Determine the (X, Y) coordinate at the center of the cell enclosing the given text.  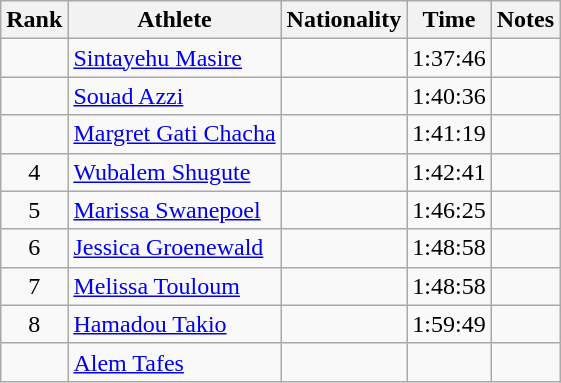
Melissa Touloum (174, 286)
5 (34, 210)
Souad Azzi (174, 96)
1:42:41 (449, 172)
Sintayehu Masire (174, 58)
1:46:25 (449, 210)
4 (34, 172)
1:37:46 (449, 58)
Margret Gati Chacha (174, 134)
1:59:49 (449, 324)
Alem Tafes (174, 362)
7 (34, 286)
Rank (34, 20)
1:40:36 (449, 96)
8 (34, 324)
Hamadou Takio (174, 324)
Wubalem Shugute (174, 172)
Nationality (344, 20)
Time (449, 20)
6 (34, 248)
Marissa Swanepoel (174, 210)
Notes (525, 20)
Athlete (174, 20)
1:41:19 (449, 134)
Jessica Groenewald (174, 248)
